Output the (X, Y) coordinate of the center of the cell containing the given text.  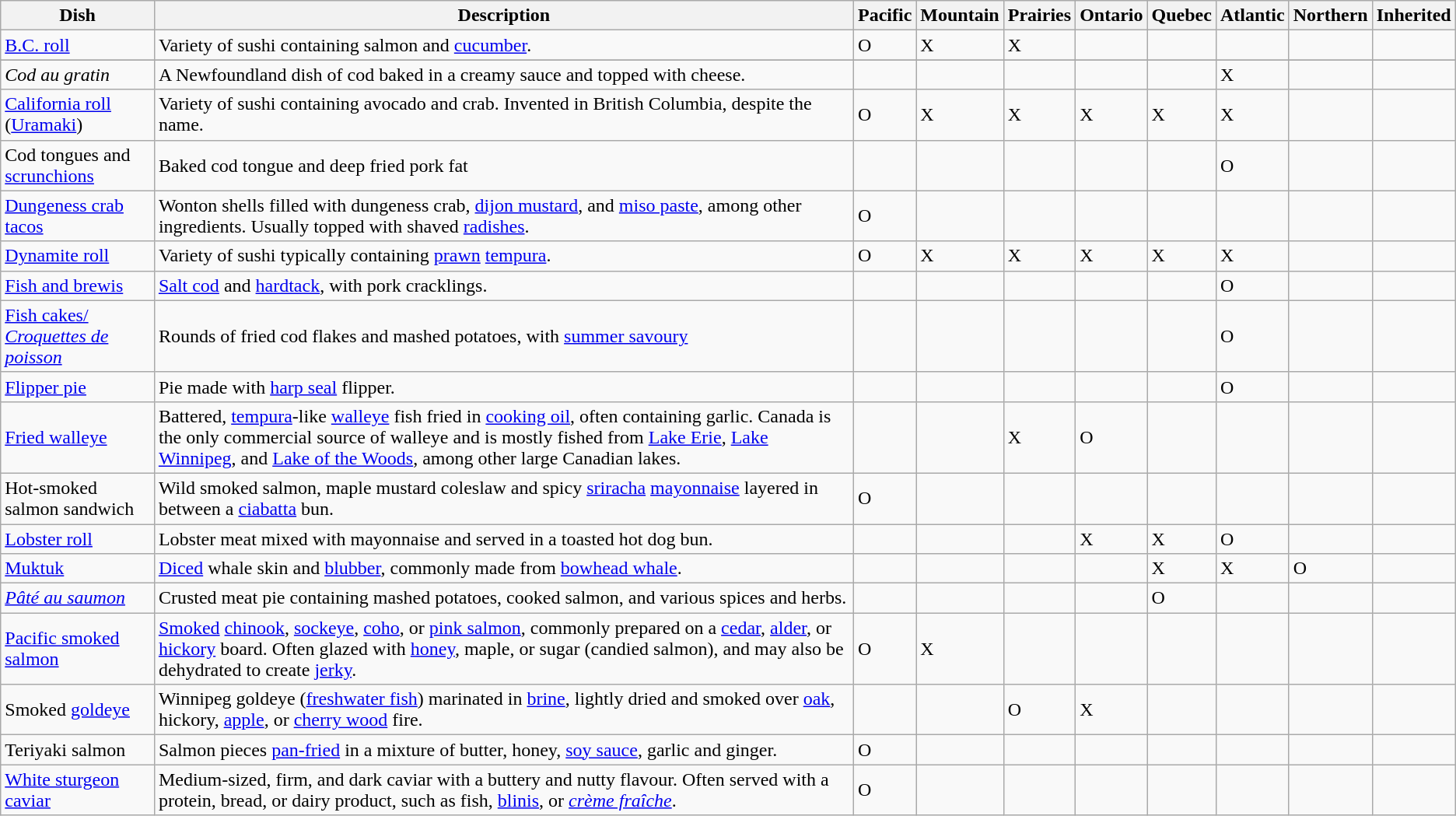
Winnipeg goldeye (freshwater fish) marinated in brine, lightly dried and smoked over oak, hickory, apple, or cherry wood fire. (504, 709)
Baked cod tongue and deep fried pork fat (504, 165)
Dish (78, 16)
Description (504, 16)
A Newfoundland dish of cod baked in a creamy sauce and topped with cheese. (504, 75)
Hot-smoked salmon sandwich (78, 498)
Pâté au saumon (78, 598)
Diced whale skin and blubber, commonly made from bowhead whale. (504, 569)
Atlantic (1252, 16)
White sturgeon caviar (78, 790)
Cod au gratin (78, 75)
Teriyaki salmon (78, 750)
Salt cod and hardtack, with pork cracklings. (504, 285)
Pacific smoked salmon (78, 649)
Pacific (884, 16)
California roll (Uramaki) (78, 115)
Salmon pieces pan-fried in a mixture of butter, honey, soy sauce, garlic and ginger. (504, 750)
Variety of sushi containing salmon and cucumber. (504, 45)
Smoked goldeye (78, 709)
Crusted meat pie containing mashed potatoes, cooked salmon, and various spices and herbs. (504, 598)
Fish and brewis (78, 285)
Quebec (1181, 16)
Flipper pie (78, 387)
Lobster meat mixed with mayonnaise and served in a toasted hot dog bun. (504, 539)
Wild smoked salmon, maple mustard coleslaw and spicy sriracha mayonnaise layered in between a ciabatta bun. (504, 498)
B.C. roll (78, 45)
Lobster roll (78, 539)
Prairies (1039, 16)
Variety of sushi typically containing prawn tempura. (504, 256)
Pie made with harp seal flipper. (504, 387)
Dynamite roll (78, 256)
Muktuk (78, 569)
Inherited (1414, 16)
Dungeness crab tacos (78, 216)
Fish cakes/ Croquettes de poisson (78, 336)
Rounds of fried cod flakes and mashed potatoes, with summer savoury (504, 336)
Northern (1330, 16)
Variety of sushi containing avocado and crab. Invented in British Columbia, despite the name. (504, 115)
Fried walleye (78, 437)
Mountain (960, 16)
Ontario (1111, 16)
Cod tongues and scrunchions (78, 165)
Wonton shells filled with dungeness crab, dijon mustard, and miso paste, among other ingredients. Usually topped with shaved radishes. (504, 216)
